Provide the [X, Y] coordinate of the cell's center where the given text is located.  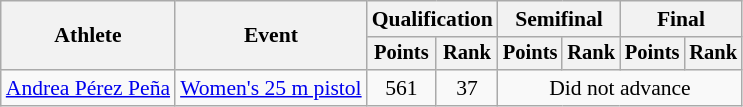
Women's 25 m pistol [271, 88]
Event [271, 36]
Andrea Pérez Peña [88, 88]
Did not advance [620, 88]
Semifinal [559, 19]
37 [467, 88]
561 [402, 88]
Final [681, 19]
Athlete [88, 36]
Qualification [432, 19]
